Detect which cell encompasses the target text, then output its [X, Y] center coordinate. 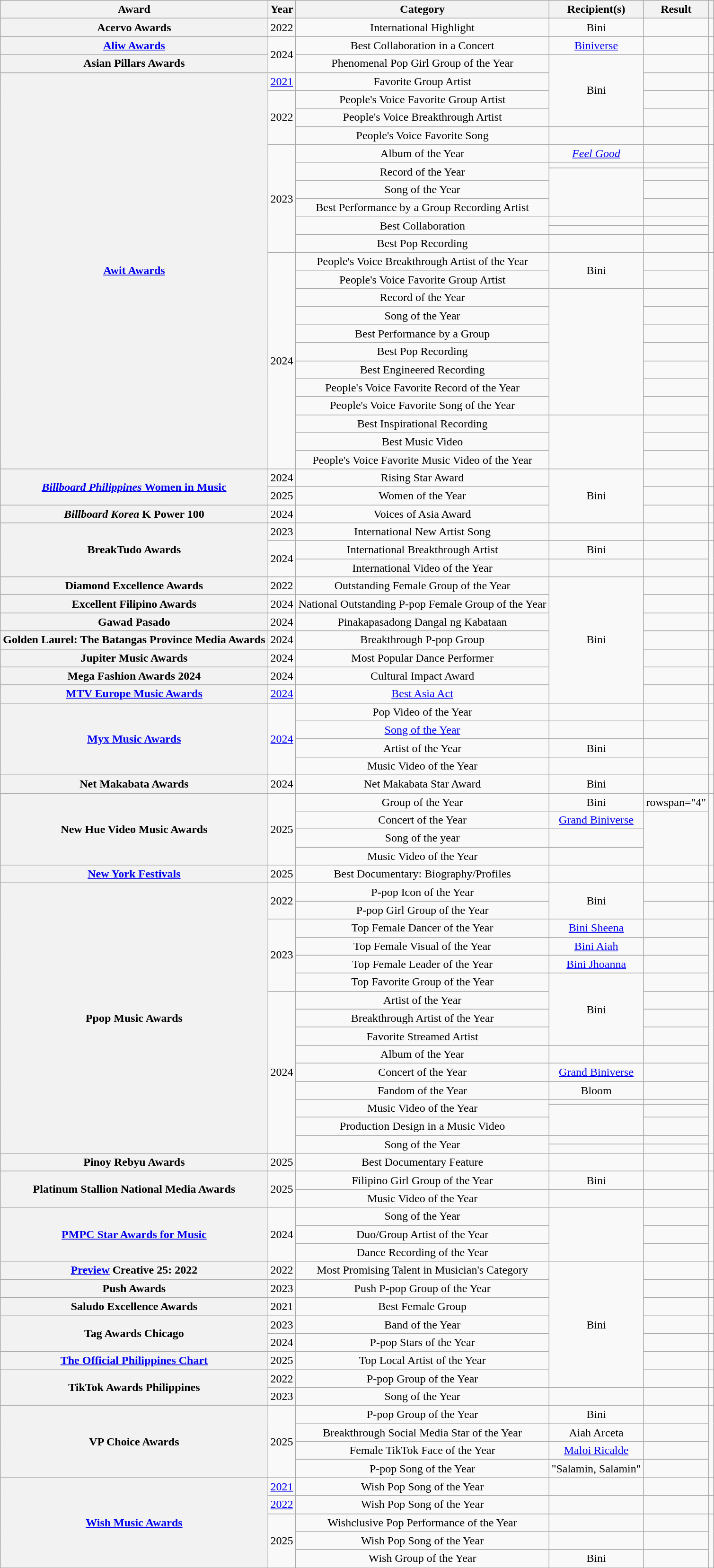
Ppop Music Awards [134, 1019]
Fandom of the Year [422, 1090]
Song of the year [422, 838]
Feel Good [596, 153]
People's Voice Favorite Record of the Year [422, 388]
People's Voice Favorite Song [422, 135]
BreakTudo Awards [134, 550]
Mega Fashion Awards 2024 [134, 676]
Cultural Impact Award [422, 676]
Awit Awards [134, 271]
Bini Aiah [596, 946]
Voices of Asia Award [422, 514]
Aiah Arceta [596, 1433]
Push P-pop Group of the Year [422, 1288]
Gawad Pasado [134, 622]
People's Voice Breakthrough Artist [422, 117]
Wish Group of the Year [422, 1559]
Top Female Dancer of the Year [422, 928]
Award [134, 9]
Duo/Group Artist of the Year [422, 1234]
Best Inspirational Recording [422, 424]
Filipino Girl Group of the Year [422, 1180]
Top Local Artist of the Year [422, 1360]
Maloi Ricalde [596, 1451]
Most Popular Dance Performer [422, 658]
New Hue Video Music Awards [134, 829]
P-pop Icon of the Year [422, 892]
International Highlight [422, 27]
International Video of the Year [422, 568]
Breakthrough P-pop Group [422, 640]
People's Voice Breakthrough Artist of the Year [422, 262]
Pinakapasadong Dangal ng Kabataan [422, 622]
Top Female Leader of the Year [422, 964]
Top Female Visual of the Year [422, 946]
Best Collaboration [422, 226]
Jupiter Music Awards [134, 658]
Band of the Year [422, 1324]
Biniverse [596, 45]
Platinum Stallion National Media Awards [134, 1189]
"Salamin, Salamin" [596, 1469]
Net Makabata Awards [134, 784]
People's Voice Favorite Music Video of the Year [422, 460]
Billboard Philippines Women in Music [134, 487]
Outstanding Female Group of the Year [422, 586]
People's Voice Favorite Song of the Year [422, 406]
Rising Star Award [422, 478]
MTV Europe Music Awards [134, 694]
Myx Music Awards [134, 739]
Production Design in a Music Video [422, 1126]
Phenomenal Pop Girl Group of the Year [422, 63]
Acervo Awards [134, 27]
The Official Philippines Chart [134, 1360]
Women of the Year [422, 496]
Favorite Streamed Artist [422, 1036]
Breakthrough Artist of the Year [422, 1018]
International Breakthrough Artist [422, 550]
Saludo Excellence Awards [134, 1306]
New York Festivals [134, 874]
Result [676, 9]
rowspan="4" [676, 802]
Best Documentary Feature [422, 1162]
Favorite Group Artist [422, 81]
Recipient(s) [596, 9]
PMPC Star Awards for Music [134, 1234]
Asian Pillars Awards [134, 63]
Diamond Excellence Awards [134, 586]
Push Awards [134, 1288]
Best Documentary: Biography/Profiles [422, 874]
International New Artist Song [422, 532]
P-pop Song of the Year [422, 1469]
National Outstanding P-pop Female Group of the Year [422, 604]
Year [282, 9]
Preview Creative 25: 2022 [134, 1270]
Most Promising Talent in Musician's Category [422, 1270]
P-pop Girl Group of the Year [422, 910]
Bini Jhoanna [596, 964]
Best Engineered Recording [422, 370]
Billboard Korea K Power 100 [134, 514]
Excellent Filipino Awards [134, 604]
Best Asia Act [422, 694]
Best Collaboration in a Concert [422, 45]
Tag Awards Chicago [134, 1333]
VP Choice Awards [134, 1442]
Wish Music Awards [134, 1523]
TikTok Awards Philippines [134, 1388]
Net Makabata Star Award [422, 784]
Best Female Group [422, 1306]
Bloom [596, 1090]
Best Performance by a Group [422, 334]
Female TikTok Face of the Year [422, 1451]
Bini Sheena [596, 928]
Best Performance by a Group Recording Artist [422, 207]
Wishclusive Pop Performance of the Year [422, 1523]
Breakthrough Social Media Star of the Year [422, 1433]
Pop Video of the Year [422, 712]
Top Favorite Group of the Year [422, 982]
Group of the Year [422, 802]
Pinoy Rebyu Awards [134, 1162]
Golden Laurel: The Batangas Province Media Awards [134, 640]
Dance Recording of the Year [422, 1252]
Aliw Awards [134, 45]
Category [422, 9]
Best Music Video [422, 442]
P-pop Stars of the Year [422, 1342]
